For the text-containing cell, return its midpoint in [x, y] coordinate format. 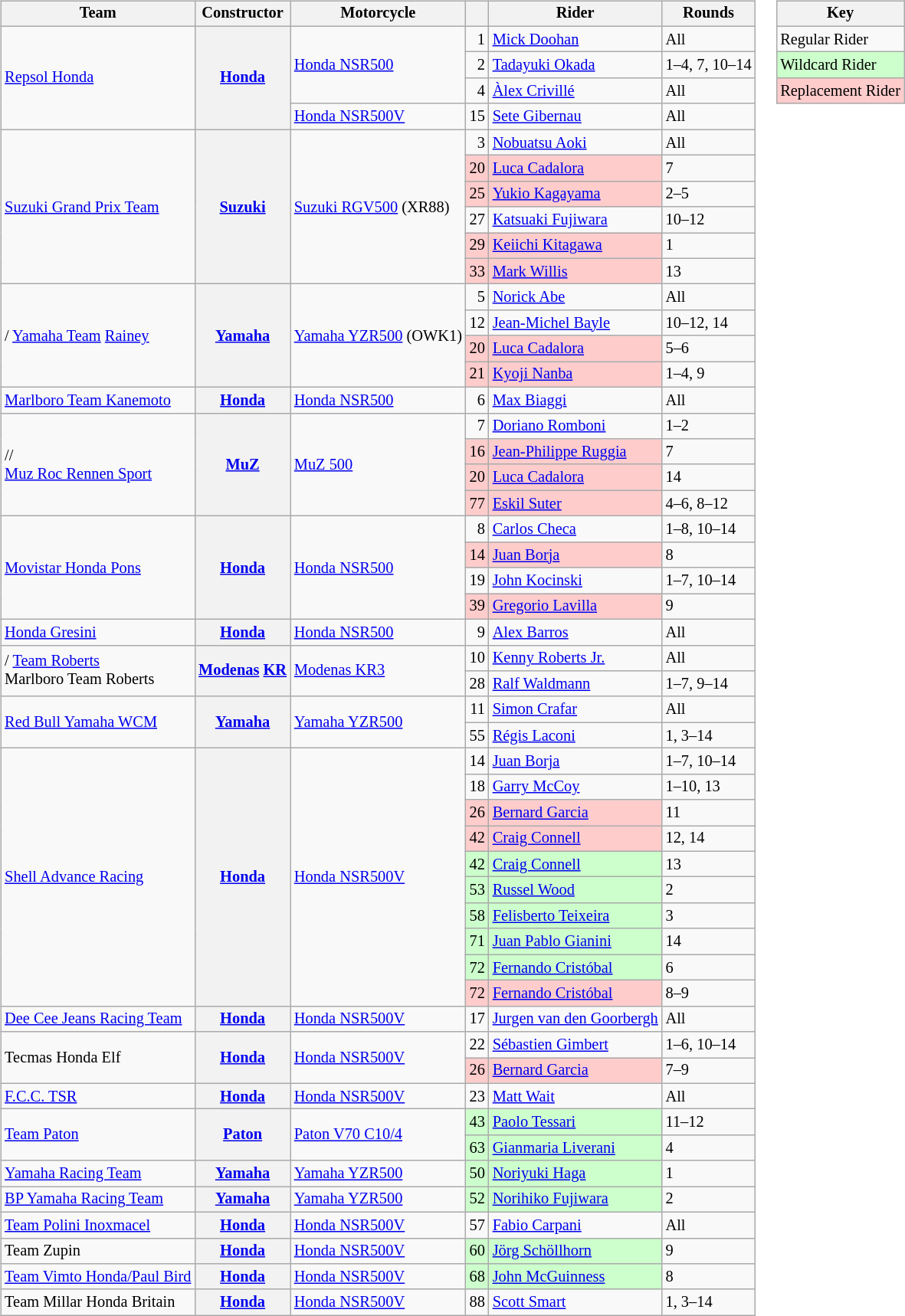
Norihiko Fujiwara [575, 1200]
Gianmaria Liverani [575, 1148]
Fabio Carpani [575, 1225]
Eskil Suter [575, 503]
Sete Gibernau [575, 116]
Regular Rider [840, 39]
Carlos Checa [575, 529]
Modenas KR3 [379, 671]
Jean-Michel Bayle [575, 323]
17 [477, 1019]
Régis Laconi [575, 735]
39 [477, 607]
Yamaha YZR500 (OWK1) [379, 336]
Paton [242, 1135]
Max Biaggi [575, 400]
Team [98, 14]
1–7, 9–14 [709, 684]
68 [477, 1277]
10 [477, 658]
Yamaha Racing Team [98, 1174]
Rounds [709, 14]
Key [840, 14]
Russel Wood [575, 890]
23 [477, 1096]
Replacement Rider [840, 91]
Simon Crafar [575, 709]
33 [477, 271]
Felisberto Teixeira [575, 916]
Marlboro Team Kanemoto [98, 400]
1–8, 10–14 [709, 529]
11–12 [709, 1122]
71 [477, 941]
50 [477, 1174]
15 [477, 116]
Matt Wait [575, 1096]
16 [477, 452]
Yukio Kagayama [575, 194]
Sébastien Gimbert [575, 1045]
Rider [575, 14]
5 [477, 297]
Kyoji Nanba [575, 375]
John Kocinski [575, 581]
Garry McCoy [575, 787]
Tadayuki Okada [575, 65]
Wildcard Rider [840, 65]
53 [477, 890]
Katsuaki Fujiwara [575, 220]
Norick Abe [575, 297]
63 [477, 1148]
Gregorio Lavilla [575, 607]
Red Bull Yamaha WCM [98, 722]
60 [477, 1251]
Ralf Waldmann [575, 684]
2–5 [709, 194]
BP Yamaha Racing Team [98, 1200]
21 [477, 375]
Team Zupin [98, 1251]
Alex Barros [575, 632]
58 [477, 916]
1–4, 9 [709, 375]
// Muz Roc Rennen Sport [98, 464]
77 [477, 503]
Keiichi Kitagawa [575, 246]
Team Polini Inoxmacel [98, 1225]
F.C.C. TSR [98, 1096]
25 [477, 194]
Jörg Schöllhorn [575, 1251]
10–12, 14 [709, 323]
Scott Smart [575, 1302]
Doriano Romboni [575, 426]
Kenny Roberts Jr. [575, 658]
Paolo Tessari [575, 1122]
7–9 [709, 1071]
Motorcycle [379, 14]
1–4, 7, 10–14 [709, 65]
Mick Doohan [575, 39]
29 [477, 246]
27 [477, 220]
Àlex Crivillé [575, 91]
Team Paton [98, 1135]
Jean-Philippe Ruggia [575, 452]
12, 14 [709, 839]
Noriyuki Haga [575, 1174]
/ Yamaha Team Rainey [98, 336]
57 [477, 1225]
8–9 [709, 994]
12 [477, 323]
Team Millar Honda Britain [98, 1302]
Suzuki Grand Prix Team [98, 207]
Constructor [242, 14]
10–12 [709, 220]
19 [477, 581]
5–6 [709, 349]
1–2 [709, 426]
43 [477, 1122]
Shell Advance Racing [98, 878]
4–6, 8–12 [709, 503]
Nobuatsu Aoki [575, 142]
28 [477, 684]
MuZ [242, 464]
Suzuki RGV500 (XR88) [379, 207]
Team Vimto Honda/Paul Bird [98, 1277]
88 [477, 1302]
18 [477, 787]
Mark Willis [575, 271]
Tecmas Honda Elf [98, 1057]
Repsol Honda [98, 78]
Dee Cee Jeans Racing Team [98, 1019]
1–10, 13 [709, 787]
Juan Pablo Gianini [575, 941]
Movistar Honda Pons [98, 568]
22 [477, 1045]
John McGuinness [575, 1277]
Paton V70 C10/4 [379, 1135]
MuZ 500 [379, 464]
Honda Gresini [98, 632]
52 [477, 1200]
/ Team RobertsMarlboro Team Roberts [98, 671]
55 [477, 735]
Modenas KR [242, 671]
Suzuki [242, 207]
Jurgen van den Goorbergh [575, 1019]
1–6, 10–14 [709, 1045]
